Determine the (x, y) coordinate at the center of the cell enclosing the given text.  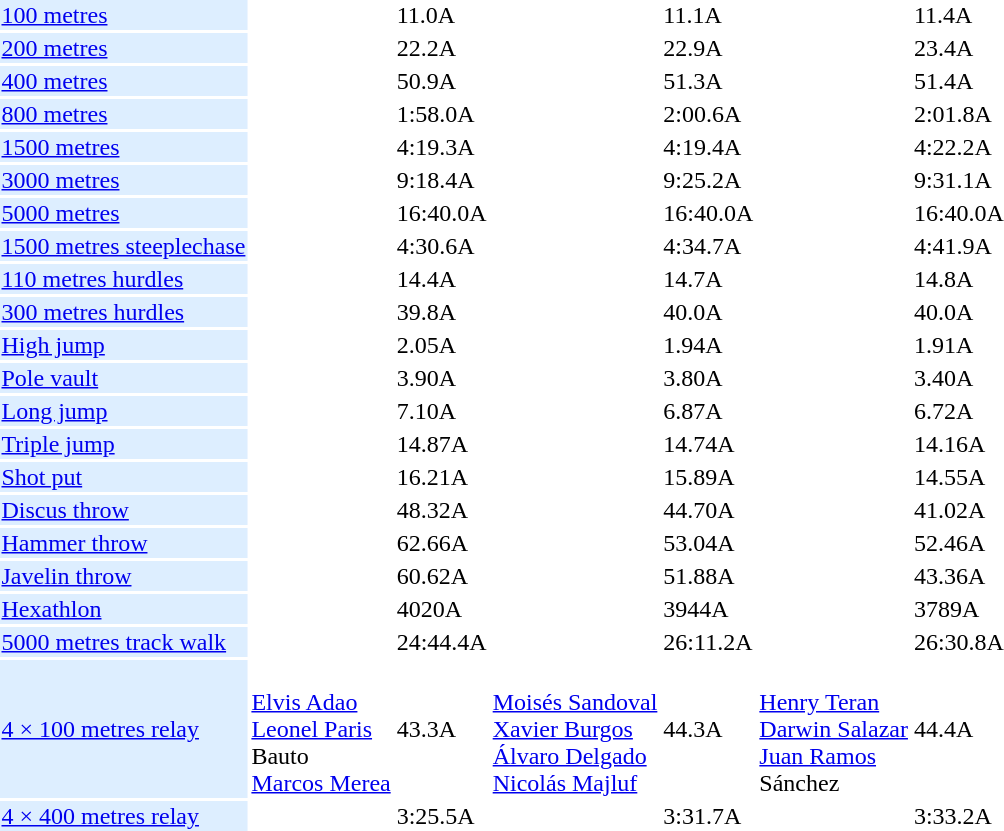
51.3A (708, 81)
14.87A (442, 444)
1500 metres steeplechase (124, 246)
11.1A (708, 15)
4:34.7A (708, 246)
44.70A (708, 510)
Moisés Sandoval Xavier Burgos Álvaro Delgado Nicolás Majluf (575, 729)
Long jump (124, 411)
4:19.4A (708, 147)
Hammer throw (124, 543)
Hexathlon (124, 609)
48.32A (442, 510)
39.8A (442, 312)
3:25.5A (442, 816)
26:11.2A (708, 642)
3000 metres (124, 180)
4:19.3A (442, 147)
14.7A (708, 279)
51.88A (708, 576)
4020A (442, 609)
1:58.0A (442, 114)
Elvis Adao Leonel Paris Bauto Marcos Merea (321, 729)
1.94A (708, 345)
53.04A (708, 543)
Henry Teran Darwin Salazar Juan Ramos Sánchez (834, 729)
4 × 100 metres relay (124, 729)
44.3A (708, 729)
3944A (708, 609)
Javelin throw (124, 576)
110 metres hurdles (124, 279)
3:31.7A (708, 816)
4:30.6A (442, 246)
6.87A (708, 411)
15.89A (708, 477)
7.10A (442, 411)
22.9A (708, 48)
50.9A (442, 81)
16.21A (442, 477)
800 metres (124, 114)
2:00.6A (708, 114)
9:25.2A (708, 180)
2.05A (442, 345)
22.2A (442, 48)
9:18.4A (442, 180)
62.66A (442, 543)
3.80A (708, 378)
5000 metres (124, 213)
Discus throw (124, 510)
11.0A (442, 15)
4 × 400 metres relay (124, 816)
43.3A (442, 729)
14.74A (708, 444)
400 metres (124, 81)
24:44.4A (442, 642)
3.90A (442, 378)
High jump (124, 345)
14.4A (442, 279)
1500 metres (124, 147)
5000 metres track walk (124, 642)
200 metres (124, 48)
40.0A (708, 312)
100 metres (124, 15)
300 metres hurdles (124, 312)
60.62A (442, 576)
Shot put (124, 477)
Pole vault (124, 378)
Triple jump (124, 444)
